Capture the cell that displays the provided text and extract its [X, Y] central coordinate. 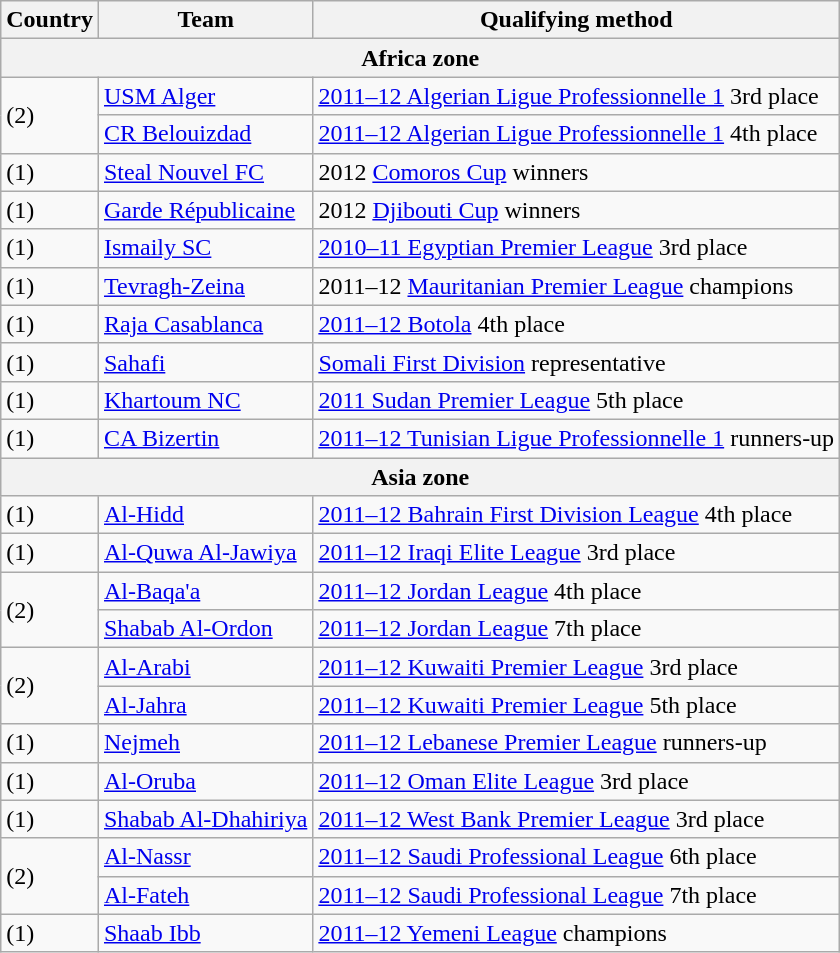
Tevragh-Zeina [205, 286]
2011–12 Yemeni League champions [576, 933]
Shabab Al-Ordon [205, 629]
2011–12 Jordan League 4th place [576, 591]
Al-Arabi [205, 667]
Garde Républicaine [205, 210]
2011–12 Kuwaiti Premier League 5th place [576, 705]
2011–12 Kuwaiti Premier League 3rd place [576, 667]
2012 Djibouti Cup winners [576, 210]
2011–12 Algerian Ligue Professionnelle 1 3rd place [576, 96]
Al-Hidd [205, 515]
Al-Baqa'a [205, 591]
2011–12 Iraqi Elite League 3rd place [576, 553]
2011–12 Oman Elite League 3rd place [576, 781]
2011–12 Algerian Ligue Professionnelle 1 4th place [576, 134]
Somali First Division representative [576, 362]
Al-Fateh [205, 895]
Qualifying method [576, 20]
Al-Nassr [205, 857]
2011–12 Lebanese Premier League runners-up [576, 743]
Nejmeh [205, 743]
2012 Comoros Cup winners [576, 172]
Steal Nouvel FC [205, 172]
Al-Quwa Al-Jawiya [205, 553]
2010–11 Egyptian Premier League 3rd place [576, 248]
Al-Oruba [205, 781]
2011–12 West Bank Premier League 3rd place [576, 819]
2011–12 Botola 4th place [576, 324]
2011–12 Jordan League 7th place [576, 629]
2011 Sudan Premier League 5th place [576, 400]
Team [205, 20]
Ismaily SC [205, 248]
Raja Casablanca [205, 324]
Sahafi [205, 362]
USM Alger [205, 96]
2011–12 Tunisian Ligue Professionnelle 1 runners-up [576, 438]
2011–12 Bahrain First Division League 4th place [576, 515]
CR Belouizdad [205, 134]
Africa zone [420, 58]
Shaab Ibb [205, 933]
2011–12 Saudi Professional League 7th place [576, 895]
Shabab Al-Dhahiriya [205, 819]
2011–12 Saudi Professional League 6th place [576, 857]
Al-Jahra [205, 705]
2011–12 Mauritanian Premier League champions [576, 286]
CA Bizertin [205, 438]
Asia zone [420, 477]
Khartoum NC [205, 400]
Country [50, 20]
